Locate the cell with the specified text and output its (X, Y) center coordinate. 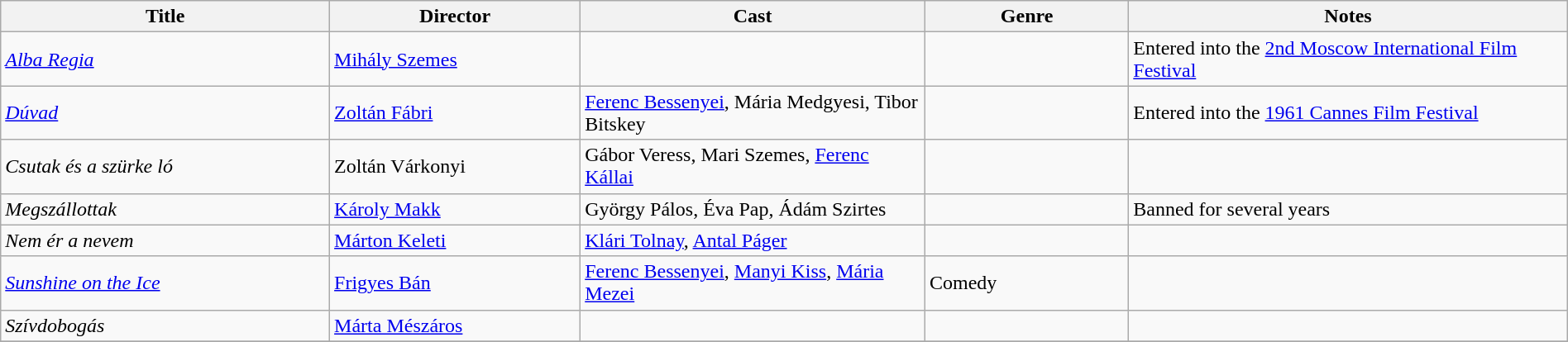
Notes (1348, 17)
Title (165, 17)
Dúvad (165, 112)
Alba Regia (165, 59)
Genre (1026, 17)
Károly Makk (455, 209)
Nem ér a nevem (165, 240)
Cast (753, 17)
Entered into the 2nd Moscow International Film Festival (1348, 59)
György Pálos, Éva Pap, Ádám Szirtes (753, 209)
Ferenc Bessenyei, Mária Medgyesi, Tibor Bitskey (753, 112)
Klári Tolnay, Antal Páger (753, 240)
Gábor Veress, Mari Szemes, Ferenc Kállai (753, 167)
Banned for several years (1348, 209)
Csutak és a szürke ló (165, 167)
Ferenc Bessenyei, Manyi Kiss, Mária Mezei (753, 283)
Zoltán Várkonyi (455, 167)
Zoltán Fábri (455, 112)
Sunshine on the Ice (165, 283)
Entered into the 1961 Cannes Film Festival (1348, 112)
Mihály Szemes (455, 59)
Márta Mészáros (455, 325)
Megszállottak (165, 209)
Márton Keleti (455, 240)
Frigyes Bán (455, 283)
Szívdobogás (165, 325)
Director (455, 17)
Comedy (1026, 283)
